Scan for the cell matching the given text and deliver its (X, Y) coordinate at center. 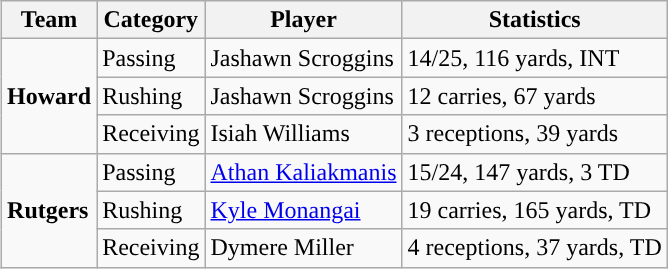
Statistics (534, 20)
Dymere Miller (304, 248)
Isiah Williams (304, 134)
Team (50, 20)
19 carries, 165 yards, TD (534, 210)
Rutgers (50, 210)
Howard (50, 96)
15/24, 147 yards, 3 TD (534, 172)
12 carries, 67 yards (534, 96)
Kyle Monangai (304, 210)
Athan Kaliakmanis (304, 172)
Player (304, 20)
4 receptions, 37 yards, TD (534, 248)
3 receptions, 39 yards (534, 134)
Category (151, 20)
14/25, 116 yards, INT (534, 58)
